Identify which cell holds the provided text, then report its [x, y] central coordinate. 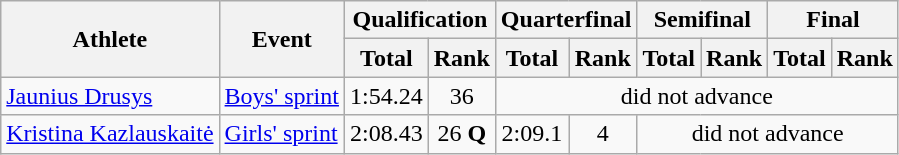
Jaunius Drusys [110, 96]
4 [603, 134]
1:54.24 [386, 96]
Qualification [420, 20]
26 Q [462, 134]
Athlete [110, 39]
36 [462, 96]
Final [834, 20]
2:09.1 [532, 134]
Kristina Kazlauskaitė [110, 134]
2:08.43 [386, 134]
Boys' sprint [282, 96]
Event [282, 39]
Quarterfinal [566, 20]
Girls' sprint [282, 134]
Semifinal [702, 20]
